Pinpoint the cell where the given text exists, returning its (x, y) midpoint coordinate. 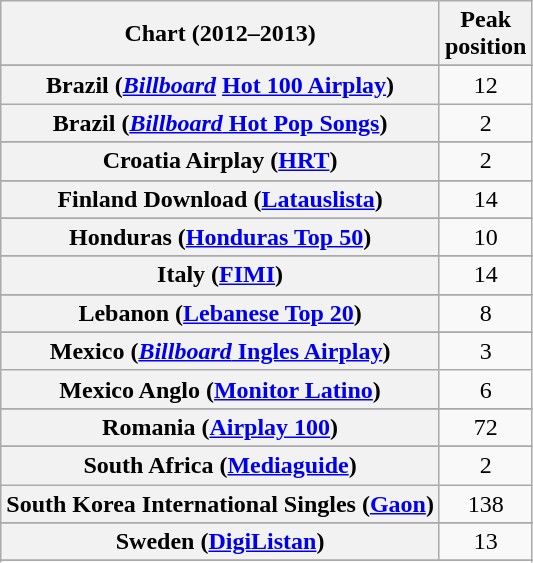
Croatia Airplay (HRT) (220, 161)
South Korea International Singles (Gaon) (220, 503)
Finland Download (Latauslista) (220, 199)
10 (485, 237)
3 (485, 351)
Sweden (DigiListan) (220, 542)
Mexico Anglo (Monitor Latino) (220, 389)
13 (485, 542)
72 (485, 427)
6 (485, 389)
Romania (Airplay 100) (220, 427)
Brazil (Billboard Hot Pop Songs) (220, 123)
Lebanon (Lebanese Top 20) (220, 313)
Italy (FIMI) (220, 275)
South Africa (Mediaguide) (220, 465)
Honduras (Honduras Top 50) (220, 237)
Peak position (485, 34)
8 (485, 313)
Brazil (Billboard Hot 100 Airplay) (220, 85)
138 (485, 503)
12 (485, 85)
Mexico (Billboard Ingles Airplay) (220, 351)
Chart (2012–2013) (220, 34)
